Determine the [x, y] coordinate at the center of the cell enclosing the given text.  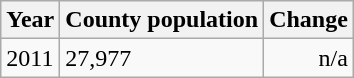
County population [162, 20]
2011 [30, 58]
Year [30, 20]
Change [309, 20]
27,977 [162, 58]
n/a [309, 58]
